Return (X, Y) of the center of cell containing provided text 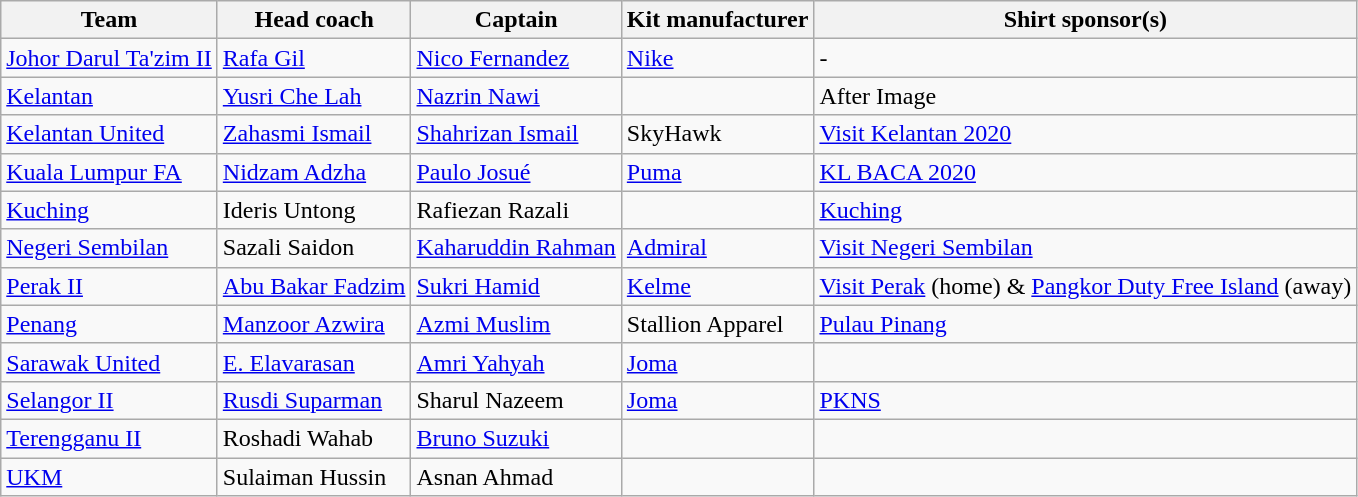
Captain (516, 20)
Sukri Hamid (516, 286)
Kaharuddin Rahman (516, 248)
UKM (110, 477)
Puma (718, 172)
Rafa Gil (314, 58)
Selangor II (110, 400)
Abu Bakar Fadzim (314, 286)
SkyHawk (718, 134)
Terengganu II (110, 438)
Negeri Sembilan (110, 248)
Kit manufacturer (718, 20)
Shahrizan Ismail (516, 134)
Roshadi Wahab (314, 438)
Sazali Saidon (314, 248)
Nidzam Adzha (314, 172)
Perak II (110, 286)
Kuala Lumpur FA (110, 172)
Head coach (314, 20)
Stallion Apparel (718, 324)
Paulo Josué (516, 172)
Kelantan United (110, 134)
Nico Fernandez (516, 58)
Visit Kelantan 2020 (1086, 134)
Asnan Ahmad (516, 477)
Shirt sponsor(s) (1086, 20)
Johor Darul Ta'zim II (110, 58)
Zahasmi Ismail (314, 134)
E. Elavarasan (314, 362)
Visit Perak (home) & Pangkor Duty Free Island (away) (1086, 286)
Yusri Che Lah (314, 96)
KL BACA 2020 (1086, 172)
Manzoor Azwira (314, 324)
Kelme (718, 286)
Pulau Pinang (1086, 324)
Azmi Muslim (516, 324)
PKNS (1086, 400)
Ideris Untong (314, 210)
Sulaiman Hussin (314, 477)
Nazrin Nawi (516, 96)
- (1086, 58)
Team (110, 20)
Rusdi Suparman (314, 400)
Sharul Nazeem (516, 400)
Amri Yahyah (516, 362)
Nike (718, 58)
Sarawak United (110, 362)
Penang (110, 324)
Bruno Suzuki (516, 438)
Admiral (718, 248)
After Image (1086, 96)
Kelantan (110, 96)
Rafiezan Razali (516, 210)
Visit Negeri Sembilan (1086, 248)
